Provide the (X, Y) coordinate of the cell's center where the given text is located.  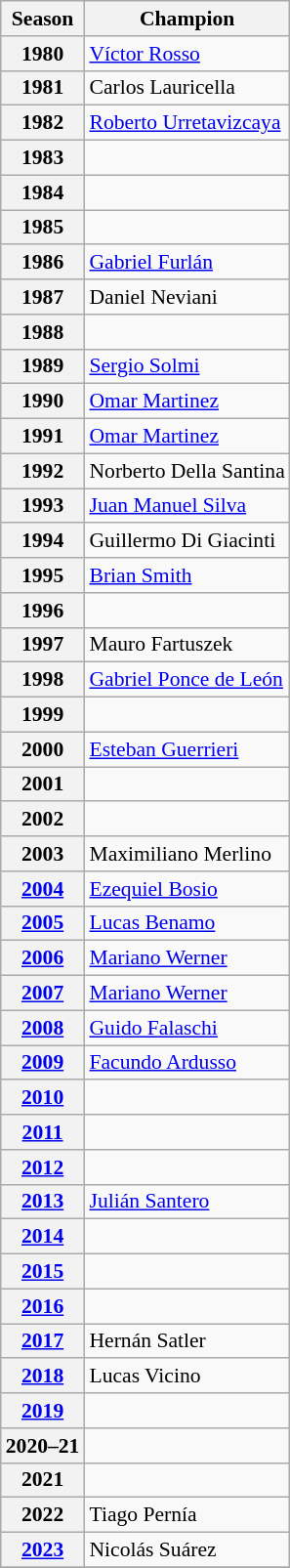
1983 (43, 158)
Lucas Vicino (186, 1377)
2013 (43, 1202)
2001 (43, 784)
2021 (43, 1480)
2002 (43, 820)
2022 (43, 1515)
Facundo Ardusso (186, 1063)
1987 (43, 297)
Gabriel Ponce de León (186, 680)
Nicolás Suárez (186, 1550)
1993 (43, 506)
1985 (43, 228)
1997 (43, 645)
Ezequiel Bosio (186, 889)
2018 (43, 1377)
Víctor Rosso (186, 54)
Lucas Benamo (186, 923)
2017 (43, 1341)
2006 (43, 958)
2010 (43, 1098)
1989 (43, 366)
Daniel Neviani (186, 297)
2004 (43, 889)
2007 (43, 994)
1998 (43, 680)
Champion (186, 19)
Esteban Guerrieri (186, 749)
2003 (43, 854)
2009 (43, 1063)
1980 (43, 54)
Carlos Lauricella (186, 88)
2019 (43, 1411)
Mauro Fartuszek (186, 645)
1999 (43, 715)
1994 (43, 541)
1996 (43, 611)
2020–21 (43, 1446)
1982 (43, 123)
Hernán Satler (186, 1341)
1990 (43, 402)
1992 (43, 471)
Juan Manuel Silva (186, 506)
2005 (43, 923)
Brian Smith (186, 575)
Roberto Urretavizcaya (186, 123)
Gabriel Furlán (186, 263)
2016 (43, 1306)
1986 (43, 263)
Sergio Solmi (186, 366)
Tiago Pernía (186, 1515)
1984 (43, 192)
2008 (43, 1028)
2012 (43, 1167)
Season (43, 19)
Guillermo Di Giacinti (186, 541)
1988 (43, 332)
2015 (43, 1272)
2000 (43, 749)
Julián Santero (186, 1202)
1995 (43, 575)
Maximiliano Merlino (186, 854)
2014 (43, 1237)
1981 (43, 88)
Guido Falaschi (186, 1028)
1991 (43, 437)
Norberto Della Santina (186, 471)
2023 (43, 1550)
2011 (43, 1132)
